Determine the [x, y] coordinate at the center of the cell enclosing the given text.  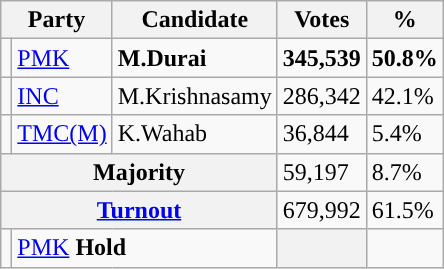
679,992 [322, 210]
TMC(M) [62, 134]
% [404, 20]
Candidate [194, 20]
286,342 [322, 96]
59,197 [322, 172]
Votes [322, 20]
PMK [62, 58]
M.Durai [194, 58]
Majority [140, 172]
50.8% [404, 58]
INC [62, 96]
PMK Hold [144, 248]
42.1% [404, 96]
M.Krishnasamy [194, 96]
345,539 [322, 58]
K.Wahab [194, 134]
61.5% [404, 210]
Party [56, 20]
Turnout [140, 210]
8.7% [404, 172]
36,844 [322, 134]
5.4% [404, 134]
